Capture the cell that displays the provided text and extract its (X, Y) central coordinate. 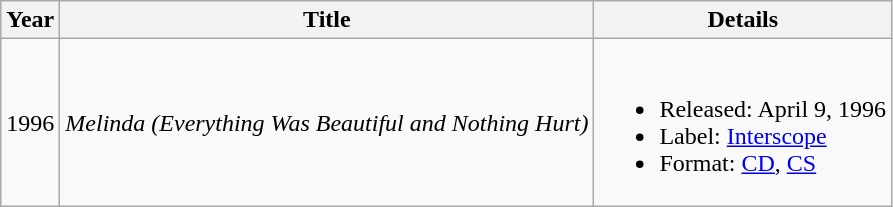
Released: April 9, 1996Label: InterscopeFormat: CD, CS (743, 122)
Title (327, 20)
1996 (30, 122)
Year (30, 20)
Details (743, 20)
Melinda (Everything Was Beautiful and Nothing Hurt) (327, 122)
